Detect which cell encompasses the target text, then output its (X, Y) center coordinate. 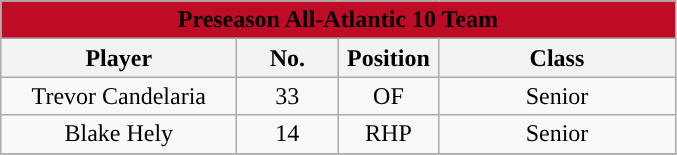
33 (288, 96)
Player (119, 58)
Preseason All-Atlantic 10 Team (338, 20)
No. (288, 58)
Position (388, 58)
14 (288, 134)
OF (388, 96)
Class (557, 58)
Trevor Candelaria (119, 96)
RHP (388, 134)
Blake Hely (119, 134)
